Output the (x, y) coordinate of the center of the cell containing the given text.  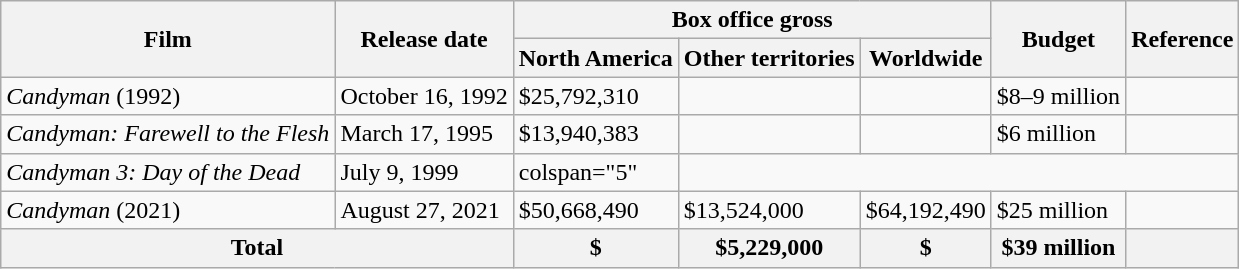
$6 million (1058, 134)
August 27, 2021 (424, 210)
Release date (424, 39)
$13,940,383 (596, 134)
Candyman (2021) (168, 210)
Budget (1058, 39)
Candyman 3: Day of the Dead (168, 172)
$50,668,490 (596, 210)
March 17, 1995 (424, 134)
Candyman: Farewell to the Flesh (168, 134)
Film (168, 39)
Candyman (1992) (168, 96)
Worldwide (926, 58)
$25 million (1058, 210)
Reference (1182, 39)
$8–9 million (1058, 96)
$5,229,000 (769, 248)
$13,524,000 (769, 210)
July 9, 1999 (424, 172)
$64,192,490 (926, 210)
Box office gross (752, 20)
Other territories (769, 58)
North America (596, 58)
October 16, 1992 (424, 96)
$25,792,310 (596, 96)
Total (257, 248)
$39 million (1058, 248)
colspan="5" (596, 172)
